Capture the cell that displays the provided text and extract its (X, Y) central coordinate. 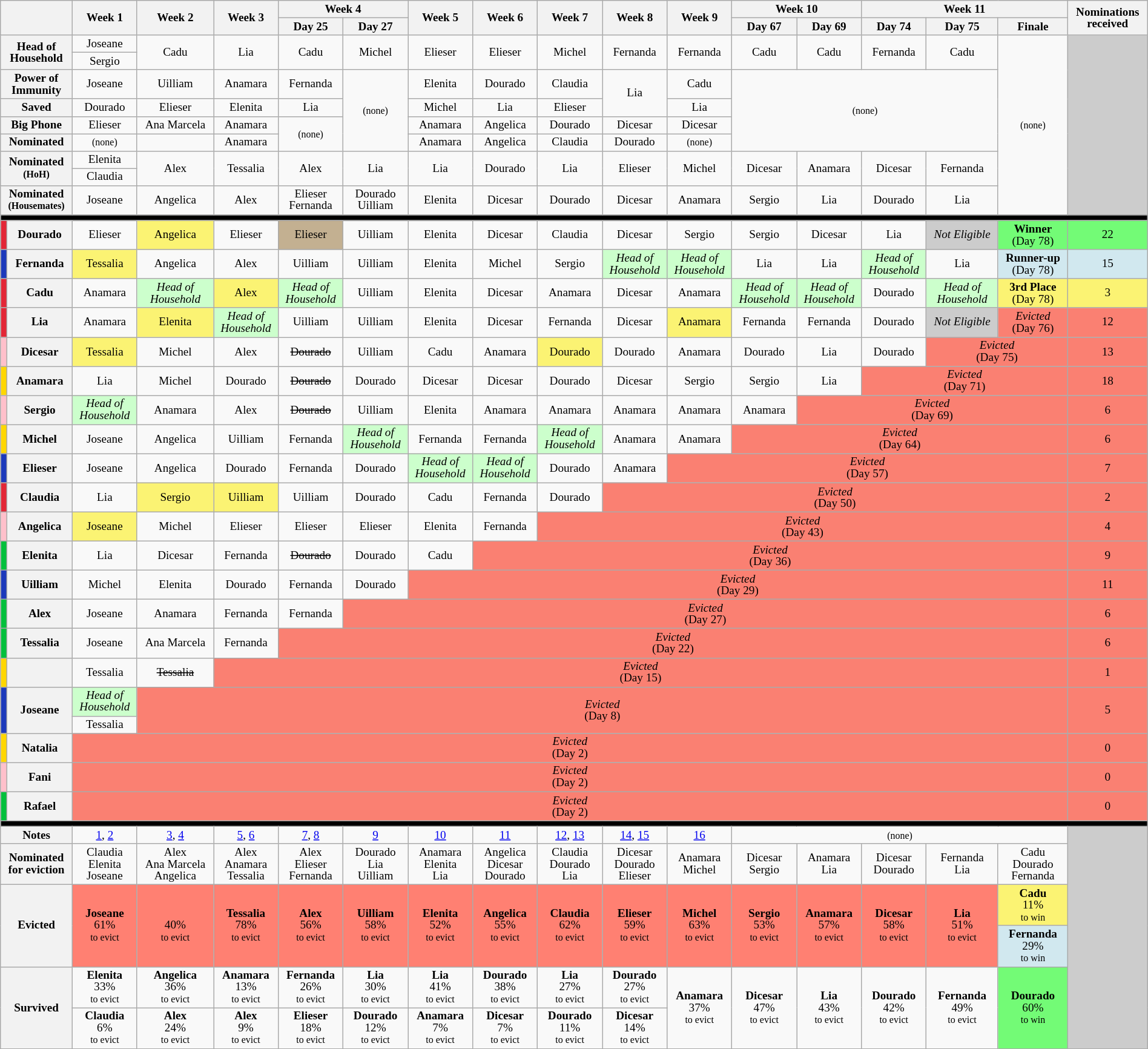
Saved (36, 108)
AlexAna MarcelaAngelica (175, 864)
DicesarDouradoElieser (635, 864)
Power ofImmunity (36, 84)
Dourado38%to evict (505, 987)
DouradoLiaUilliam (375, 864)
Nominated(HoH) (36, 168)
Fernanda29%to win (1033, 946)
16 (700, 835)
ClaudiaElenitaJoseane (104, 864)
12, 13 (570, 835)
Angelica55%to evict (505, 925)
Lia30%to evict (375, 987)
Week 2 (175, 18)
Runner-up(Day 78) (1033, 264)
Nominationsreceived (1107, 18)
Evicted(Day 71) (965, 380)
Week 4 (343, 10)
AnamaraLia (830, 864)
AngelicaDicesarDourado (505, 864)
Week 9 (700, 18)
Uilliam58%to evict (375, 925)
Alex9%to evict (246, 1028)
Tessalia78%to evict (246, 925)
Dourado42%to evict (894, 1008)
Fernanda26%to evict (311, 987)
Elenita33%to evict (104, 987)
Anamara13%to evict (246, 987)
Big Phone (36, 125)
Evicted(Day 50) (836, 497)
Finale (1033, 27)
Dicesar14%to evict (635, 1028)
3, 4 (175, 835)
Day 25 (311, 27)
2 (1107, 497)
CaduDouradoFernanda (1033, 864)
Nominatedfor eviction (36, 864)
1, 2 (104, 835)
Evicted(Day 69) (932, 410)
Notes (36, 835)
DicesarSergio (764, 864)
Evicted(Day 22) (673, 643)
AnamaraMichel (700, 864)
Evicted(Day 8) (602, 710)
Nominated (36, 143)
Nominated(Housemates) (36, 200)
Anamara37%to evict (700, 1008)
10 (441, 835)
Angelica36%to evict (175, 987)
AlexElieserFernanda (311, 864)
Day 69 (830, 27)
Dourado12%to evict (375, 1028)
Michel63%to evict (700, 925)
Evicted (36, 925)
7, 8 (311, 835)
Evicted(Day 57) (868, 468)
Dourado27%to evict (635, 987)
Elieser59%to evict (635, 925)
Elenita52%to evict (441, 925)
Elieser18%to evict (311, 1028)
Fernanda49%to evict (963, 1008)
Week 8 (635, 18)
15 (1107, 264)
AlexAnamaraTessalia (246, 864)
FernandaLia (963, 864)
Dicesar7%to evict (505, 1028)
Day 27 (375, 27)
Claudia62%to evict (570, 925)
Lia43%to evict (830, 1008)
Survived (36, 1008)
ClaudiaDouradoLia (570, 864)
Day 74 (894, 27)
Joseane61%to evict (104, 925)
Winner(Day 78) (1033, 235)
Evicted(Day 76) (1033, 322)
Day 75 (963, 27)
5, 6 (246, 835)
Dourado60%to win (1033, 1008)
Lia27%to evict (570, 987)
3rd Place(Day 78) (1033, 293)
Dicesar58%to evict (894, 925)
40%to evict (175, 925)
18 (1107, 380)
Evicted(Day 64) (900, 439)
Day 67 (764, 27)
Week 11 (965, 10)
Lia51%to evict (963, 925)
7 (1107, 468)
Fani (40, 777)
Evicted(Day 75) (997, 351)
Evicted(Day 29) (738, 584)
Anamara57%to evict (830, 925)
Evicted(Day 36) (770, 555)
14, 15 (635, 835)
Sergio53%to evict (764, 925)
Rafael (40, 806)
DicesarDourado (894, 864)
Week 7 (570, 18)
1 (1107, 672)
Week 5 (441, 18)
Claudia6%to evict (104, 1028)
5 (1107, 710)
13 (1107, 351)
12 (1107, 322)
ElieserFernanda (311, 200)
Alex56%to evict (311, 925)
3 (1107, 293)
DouradoUilliam (375, 200)
Natalia (40, 748)
Anamara7%to evict (441, 1028)
4 (1107, 526)
Week 1 (104, 18)
AnamaraElenitaLia (441, 864)
Week 6 (505, 18)
Dourado11%to evict (570, 1028)
Evicted(Day 15) (641, 672)
22 (1107, 235)
Cadu11%to win (1033, 905)
Alex24%to evict (175, 1028)
Week 10 (797, 10)
Evicted(Day 27) (706, 614)
Lia41%to evict (441, 987)
Evicted(Day 43) (803, 526)
Week 3 (246, 18)
Dicesar47%to evict (764, 1008)
